Locate the cell with the specified text and output its [x, y] center coordinate. 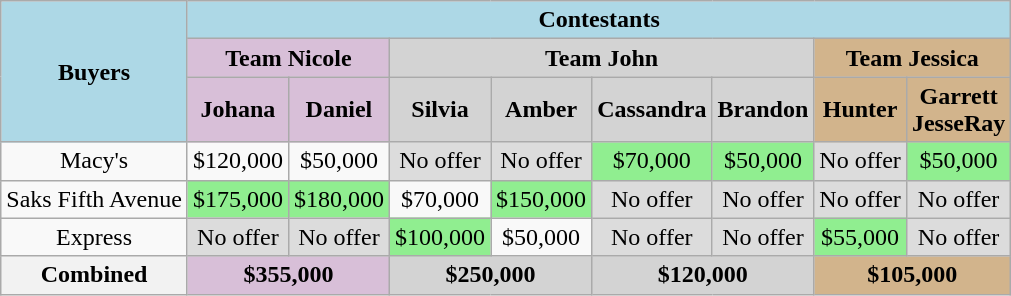
Johana [238, 110]
Combined [94, 275]
Saks Fifth Avenue [94, 199]
$100,000 [440, 237]
Cassandra [652, 110]
Buyers [94, 72]
Contestants [598, 20]
Hunter [860, 110]
$150,000 [542, 199]
$175,000 [238, 199]
Silvia [440, 110]
Brandon [763, 110]
GarrettJesseRay [958, 110]
$250,000 [490, 275]
Amber [542, 110]
$55,000 [860, 237]
Macy's [94, 161]
$105,000 [912, 275]
Team John [601, 58]
$355,000 [288, 275]
Team Nicole [288, 58]
Team Jessica [912, 58]
Daniel [338, 110]
Express [94, 237]
$180,000 [338, 199]
